Locate the cell with the specified text and output its (x, y) center coordinate. 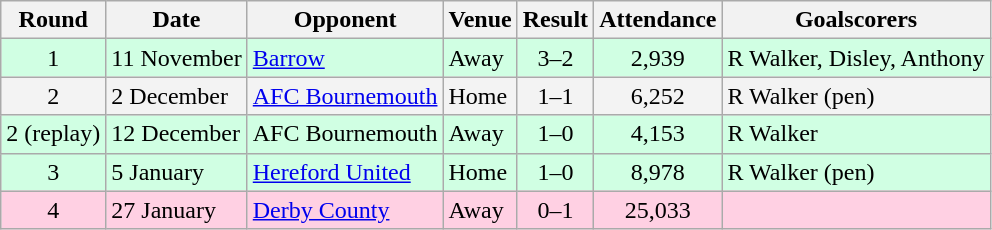
6,252 (658, 96)
12 December (176, 134)
2 (54, 96)
2,939 (658, 58)
Derby County (345, 210)
Attendance (658, 20)
11 November (176, 58)
Hereford United (345, 172)
Result (555, 20)
R Walker (856, 134)
1–1 (555, 96)
R Walker, Disley, Anthony (856, 58)
4 (54, 210)
1 (54, 58)
2 December (176, 96)
Opponent (345, 20)
Venue (480, 20)
Goalscorers (856, 20)
Date (176, 20)
5 January (176, 172)
4,153 (658, 134)
27 January (176, 210)
Round (54, 20)
25,033 (658, 210)
3–2 (555, 58)
Barrow (345, 58)
8,978 (658, 172)
0–1 (555, 210)
2 (replay) (54, 134)
3 (54, 172)
